Return (X, Y) of the center of cell containing provided text 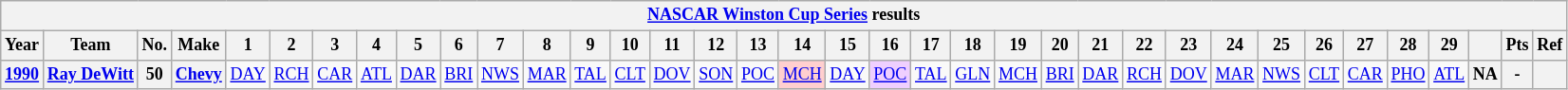
3 (335, 45)
11 (672, 45)
21 (1101, 45)
15 (848, 45)
19 (1018, 45)
22 (1145, 45)
28 (1409, 45)
50 (154, 74)
1990 (23, 74)
- (1517, 74)
13 (758, 45)
Pts (1517, 45)
4 (377, 45)
16 (890, 45)
20 (1059, 45)
29 (1449, 45)
9 (590, 45)
14 (802, 45)
Team (90, 45)
Make (198, 45)
10 (630, 45)
6 (459, 45)
GLN (973, 74)
5 (418, 45)
2 (291, 45)
23 (1188, 45)
Ref (1550, 45)
7 (501, 45)
12 (716, 45)
25 (1281, 45)
NA (1486, 74)
Year (23, 45)
PHO (1409, 74)
NASCAR Winston Cup Series results (784, 15)
27 (1365, 45)
8 (547, 45)
No. (154, 45)
1 (248, 45)
26 (1323, 45)
24 (1235, 45)
18 (973, 45)
Ray DeWitt (90, 74)
17 (931, 45)
SON (716, 74)
Chevy (198, 74)
